Determine the (X, Y) coordinate at the center of the cell enclosing the given text.  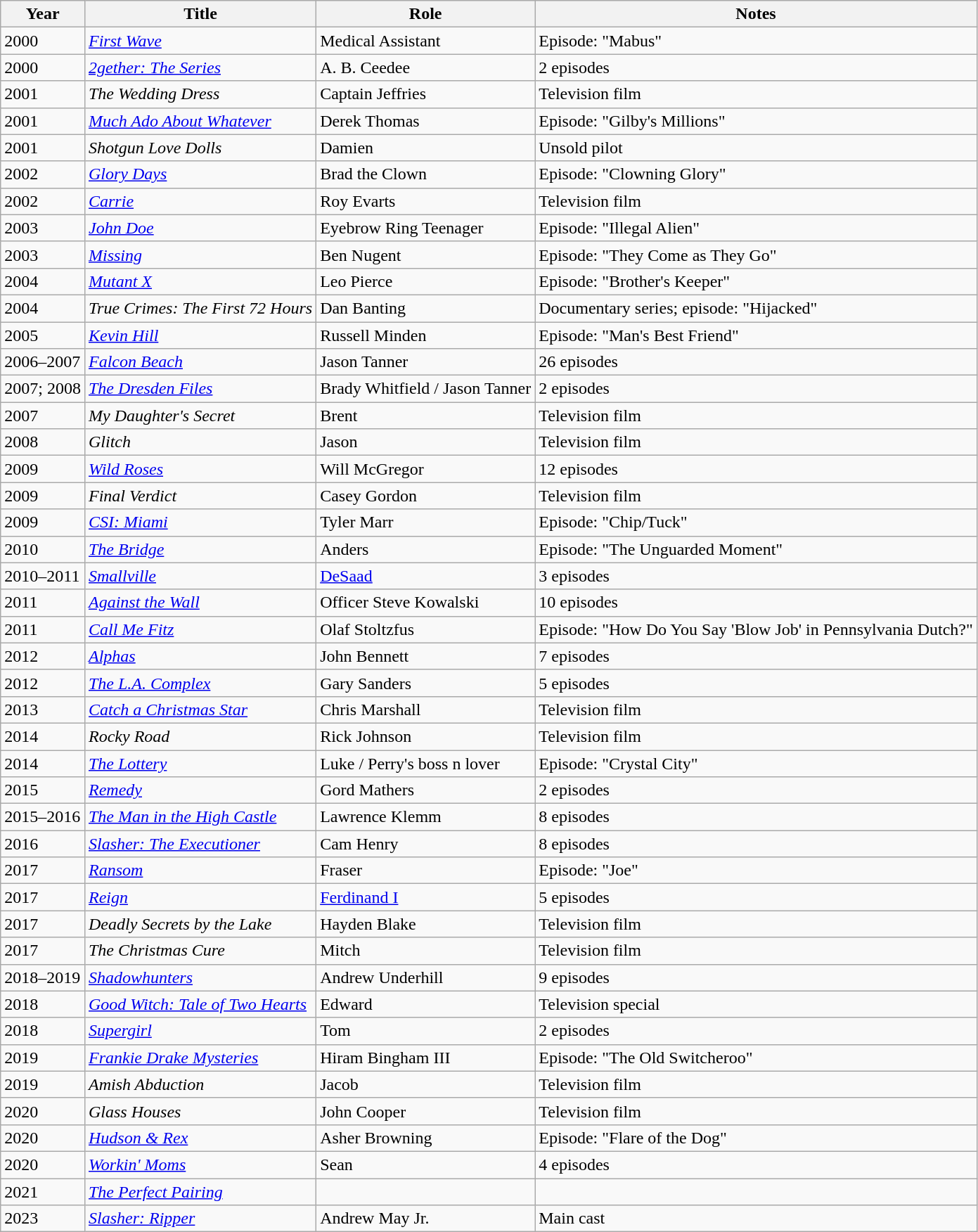
Workin' Moms (200, 1164)
2015 (43, 790)
Luke / Perry's boss n lover (426, 763)
Casey Gordon (426, 496)
Jason Tanner (426, 362)
Brady Whitfield / Jason Tanner (426, 389)
Glitch (200, 442)
Gary Sanders (426, 683)
26 episodes (757, 362)
Episode: "Illegal Alien" (757, 228)
Against the Wall (200, 603)
2gether: The Series (200, 68)
Andrew Underhill (426, 977)
Hiram Bingham III (426, 1058)
The Man in the High Castle (200, 817)
First Wave (200, 41)
John Cooper (426, 1111)
Wild Roses (200, 469)
John Bennett (426, 656)
Television special (757, 1004)
2007 (43, 416)
2015–2016 (43, 817)
Title (200, 14)
Call Me Fitz (200, 629)
CSI: Miami (200, 522)
10 episodes (757, 603)
The Lottery (200, 763)
Episode: "Chip/Tuck" (757, 522)
Slasher: The Executioner (200, 844)
Tom (426, 1031)
Episode: "Man's Best Friend" (757, 335)
2010–2011 (43, 576)
2023 (43, 1219)
Glory Days (200, 174)
Unsold pilot (757, 148)
John Doe (200, 228)
Role (426, 14)
Supergirl (200, 1031)
2010 (43, 549)
Rick Johnson (426, 736)
3 episodes (757, 576)
The Christmas Cure (200, 951)
Medical Assistant (426, 41)
2008 (43, 442)
Hayden Blake (426, 924)
The L.A. Complex (200, 683)
Gord Mathers (426, 790)
Hudson & Rex (200, 1138)
Damien (426, 148)
Episode: "They Come as They Go" (757, 255)
Final Verdict (200, 496)
My Daughter's Secret (200, 416)
A. B. Ceedee (426, 68)
Edward (426, 1004)
Andrew May Jr. (426, 1219)
Much Ado About Whatever (200, 121)
Mitch (426, 951)
Notes (757, 14)
Deadly Secrets by the Lake (200, 924)
Lawrence Klemm (426, 817)
Episode: "Crystal City" (757, 763)
Episode: "Flare of the Dog" (757, 1138)
Episode: "Joe" (757, 871)
2007; 2008 (43, 389)
Carrie (200, 201)
Dan Banting (426, 308)
Slasher: Ripper (200, 1219)
Brad the Clown (426, 174)
Fraser (426, 871)
Asher Browning (426, 1138)
2005 (43, 335)
Jason (426, 442)
Catch a Christmas Star (200, 710)
Jacob (426, 1084)
Episode: "The Old Switcheroo" (757, 1058)
Amish Abduction (200, 1084)
Good Witch: Tale of Two Hearts (200, 1004)
Episode: "Gilby's Millions" (757, 121)
Leo Pierce (426, 281)
Anders (426, 549)
Kevin Hill (200, 335)
Rocky Road (200, 736)
Ben Nugent (426, 255)
Brent (426, 416)
4 episodes (757, 1164)
2006–2007 (43, 362)
Russell Minden (426, 335)
9 episodes (757, 977)
Episode: "How Do You Say 'Blow Job' in Pennsylvania Dutch?" (757, 629)
Olaf Stoltzfus (426, 629)
Officer Steve Kowalski (426, 603)
Episode: "Mabus" (757, 41)
Documentary series; episode: "Hijacked" (757, 308)
The Bridge (200, 549)
2021 (43, 1192)
Falcon Beach (200, 362)
Episode: "Brother's Keeper" (757, 281)
Episode: "Clowning Glory" (757, 174)
Eyebrow Ring Teenager (426, 228)
Shadowhunters (200, 977)
Main cast (757, 1219)
Year (43, 14)
Tyler Marr (426, 522)
Will McGregor (426, 469)
Sean (426, 1164)
Chris Marshall (426, 710)
Roy Evarts (426, 201)
Remedy (200, 790)
2016 (43, 844)
Missing (200, 255)
Shotgun Love Dolls (200, 148)
Episode: "The Unguarded Moment" (757, 549)
Captain Jeffries (426, 94)
The Dresden Files (200, 389)
Cam Henry (426, 844)
Smallville (200, 576)
Ransom (200, 871)
Reign (200, 897)
Mutant X (200, 281)
The Perfect Pairing (200, 1192)
Alphas (200, 656)
12 episodes (757, 469)
DeSaad (426, 576)
2013 (43, 710)
Frankie Drake Mysteries (200, 1058)
True Crimes: The First 72 Hours (200, 308)
Ferdinand I (426, 897)
2018–2019 (43, 977)
Derek Thomas (426, 121)
7 episodes (757, 656)
The Wedding Dress (200, 94)
Glass Houses (200, 1111)
